Return (X, Y) of the center of cell containing provided text 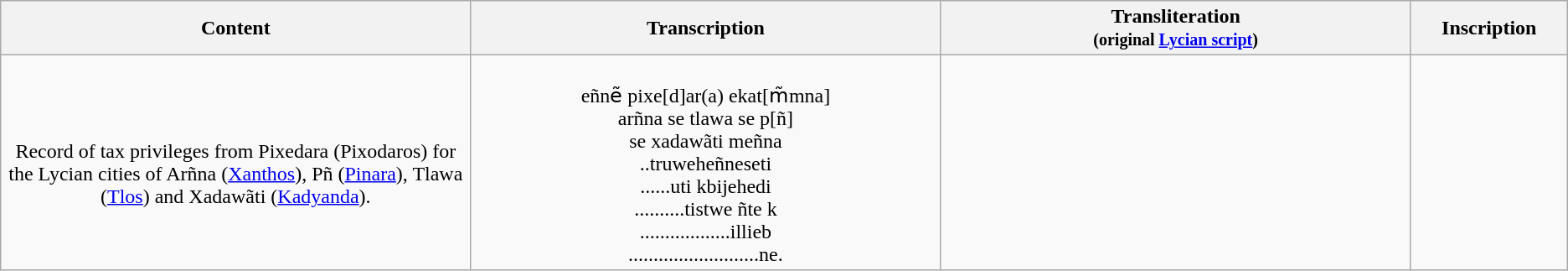
Inscription (1489, 29)
Record of tax privileges from Pixedara (Pixodaros) for the Lycian cities of Arñna (Xanthos), Pñ (Pinara), Tlawa (Tlos) and Xadawãti (Kadyanda). (236, 163)
Content (236, 29)
Transcription (705, 29)
Transliteration(original Lycian script) (1176, 29)
